For the text-containing cell, return its midpoint in [X, Y] coordinate format. 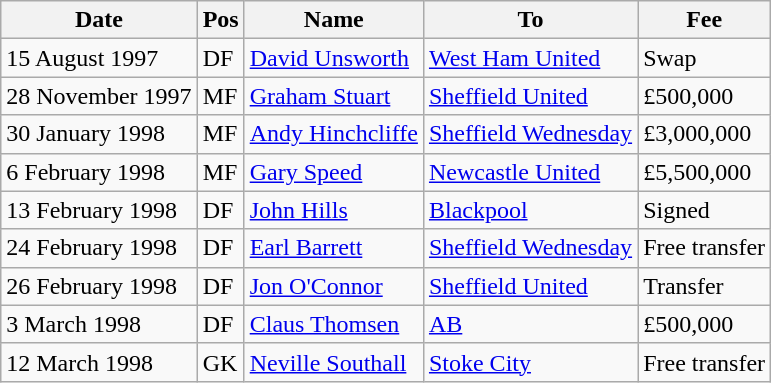
Signed [704, 210]
Transfer [704, 286]
13 February 1998 [99, 210]
12 March 1998 [99, 362]
3 March 1998 [99, 324]
West Ham United [530, 58]
£5,500,000 [704, 172]
Gary Speed [334, 172]
Claus Thomsen [334, 324]
David Unsworth [334, 58]
30 January 1998 [99, 134]
Stoke City [530, 362]
6 February 1998 [99, 172]
Neville Southall [334, 362]
Date [99, 20]
24 February 1998 [99, 248]
£3,000,000 [704, 134]
Andy Hinchcliffe [334, 134]
Jon O'Connor [334, 286]
Earl Barrett [334, 248]
John Hills [334, 210]
Swap [704, 58]
Blackpool [530, 210]
Graham Stuart [334, 96]
Newcastle United [530, 172]
26 February 1998 [99, 286]
Name [334, 20]
To [530, 20]
AB [530, 324]
15 August 1997 [99, 58]
Pos [220, 20]
28 November 1997 [99, 96]
GK [220, 362]
Fee [704, 20]
